Provide the [X, Y] coordinate of the cell's center where the given text is located.  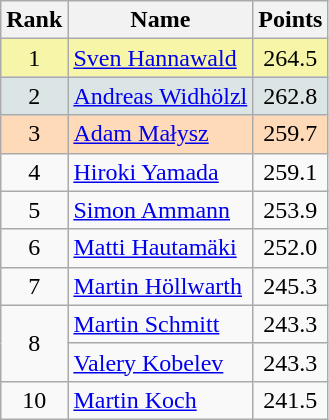
252.0 [290, 248]
245.3 [290, 286]
Martin Schmitt [160, 324]
Adam Małysz [160, 134]
253.9 [290, 210]
Simon Ammann [160, 210]
Martin Koch [160, 400]
4 [34, 172]
Points [290, 20]
5 [34, 210]
7 [34, 286]
264.5 [290, 58]
Martin Höllwarth [160, 286]
6 [34, 248]
Hiroki Yamada [160, 172]
Valery Kobelev [160, 362]
259.7 [290, 134]
3 [34, 134]
241.5 [290, 400]
1 [34, 58]
8 [34, 343]
2 [34, 96]
10 [34, 400]
Andreas Widhölzl [160, 96]
Name [160, 20]
Matti Hautamäki [160, 248]
Sven Hannawald [160, 58]
Rank [34, 20]
259.1 [290, 172]
262.8 [290, 96]
